Pinpoint the cell where the given text exists, returning its [x, y] midpoint coordinate. 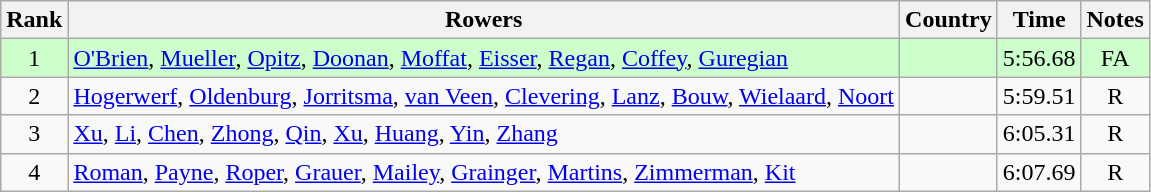
Xu, Li, Chen, Zhong, Qin, Xu, Huang, Yin, Zhang [484, 134]
5:59.51 [1039, 96]
Rowers [484, 20]
Country [949, 20]
6:07.69 [1039, 172]
Rank [34, 20]
Roman, Payne, Roper, Grauer, Mailey, Grainger, Martins, Zimmerman, Kit [484, 172]
Notes [1115, 20]
3 [34, 134]
O'Brien, Mueller, Opitz, Doonan, Moffat, Eisser, Regan, Coffey, Guregian [484, 58]
1 [34, 58]
2 [34, 96]
FA [1115, 58]
Hogerwerf, Oldenburg, Jorritsma, van Veen, Clevering, Lanz, Bouw, Wielaard, Noort [484, 96]
6:05.31 [1039, 134]
Time [1039, 20]
4 [34, 172]
5:56.68 [1039, 58]
